Search for the cell housing the specified text and yield its [x, y] center coordinate. 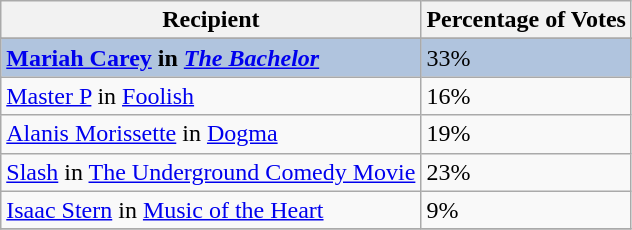
16% [526, 96]
33% [526, 58]
Alanis Morissette in Dogma [211, 134]
Mariah Carey in The Bachelor [211, 58]
Slash in The Underground Comedy Movie [211, 172]
19% [526, 134]
Isaac Stern in Music of the Heart [211, 210]
Master P in Foolish [211, 96]
9% [526, 210]
23% [526, 172]
Percentage of Votes [526, 20]
Recipient [211, 20]
